Search for the cell housing the specified text and yield its (X, Y) center coordinate. 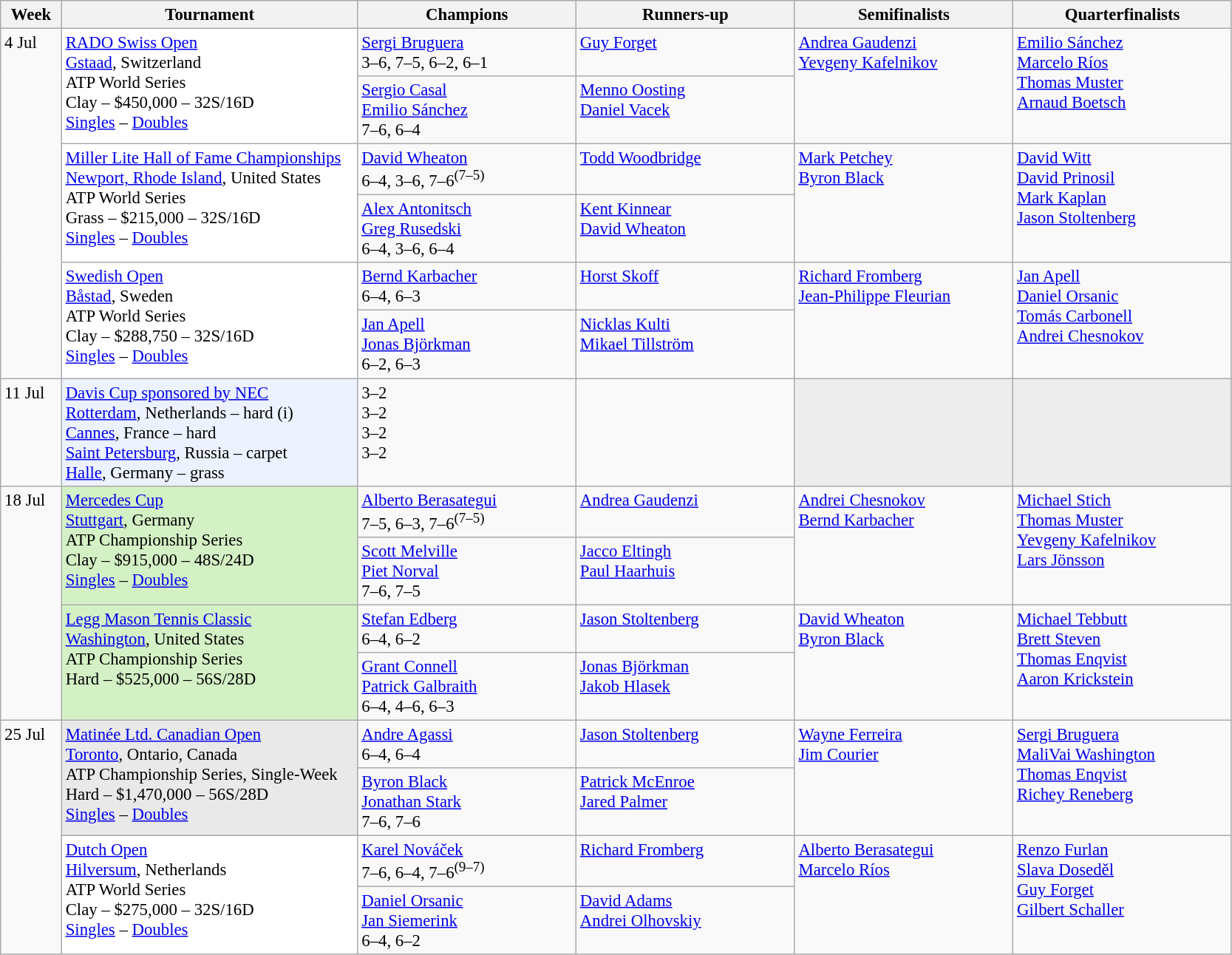
David Adams Andrei Olhovskiy (686, 921)
3–2 3–2 3–2 3–2 (467, 432)
11 Jul (31, 432)
Sergi Bruguera 3–6, 7–5, 6–2, 6–1 (467, 53)
Week (31, 15)
Grant Connell Patrick Galbraith 6–4, 4–6, 6–3 (467, 687)
Jan Apell Daniel Orsanic Tomás Carbonell Andrei Chesnokov (1123, 321)
4 Jul (31, 204)
Michael Stich Thomas Muster Yevgeny Kafelnikov Lars Jönsson (1123, 546)
Daniel Orsanic Jan Siemerink 6–4, 6–2 (467, 921)
David Wheaton Byron Black (904, 662)
Davis Cup sponsored by NEC Rotterdam, Netherlands – hard (i) Cannes, France – hard Saint Petersburg, Russia – carpet Halle, Germany – grass (210, 432)
Renzo Furlan Slava Doseděl Guy Forget Gilbert Schaller (1123, 894)
Menno Oosting Daniel Vacek (686, 110)
Wayne Ferreira Jim Courier (904, 778)
David Wheaton 6–4, 3–6, 7–6(7–5) (467, 170)
Todd Woodbridge (686, 170)
25 Jul (31, 837)
Andre Agassi 6–4, 6–4 (467, 744)
RADO Swiss Open Gstaad, SwitzerlandATP World SeriesClay – $450,000 – 32S/16D Singles – Doubles (210, 86)
Alberto Berasategui 7–5, 6–3, 7–6(7–5) (467, 512)
Miller Lite Hall of Fame Championships Newport, Rhode Island, United StatesATP World SeriesGrass – $215,000 – 32S/16D Singles – Doubles (210, 204)
Alberto Berasategui Marcelo Ríos (904, 894)
Richard Fromberg (686, 860)
Matinée Ltd. Canadian Open Toronto, Ontario, CanadaATP Championship Series, Single-WeekHard – $1,470,000 – 56S/28D Singles – Doubles (210, 778)
Scott Melville Piet Norval 7–6, 7–5 (467, 571)
Alex Antonitsch Greg Rusedski 6–4, 3–6, 6–4 (467, 229)
Karel Nováček 7–6, 6–4, 7–6(9–7) (467, 860)
Emilio Sánchez Marcelo Ríos Thomas Muster Arnaud Boetsch (1123, 86)
Swedish Open Båstad, SwedenATP World SeriesClay – $288,750 – 32S/16D Singles – Doubles (210, 321)
Tournament (210, 15)
Semifinalists (904, 15)
Guy Forget (686, 53)
Legg Mason Tennis Classic Washington, United StatesATP Championship SeriesHard – $525,000 – 56S/28D (210, 662)
18 Jul (31, 603)
Jonas Björkman Jakob Hlasek (686, 687)
Champions (467, 15)
Mercedes Cup Stuttgart, GermanyATP Championship SeriesClay – $915,000 – 48S/24D Singles – Doubles (210, 546)
Stefan Edberg 6–4, 6–2 (467, 628)
David Witt David Prinosil Mark Kaplan Jason Stoltenberg (1123, 204)
Jacco Eltingh Paul Haarhuis (686, 571)
Patrick McEnroe Jared Palmer (686, 802)
Andrea Gaudenzi (686, 512)
Quarterfinalists (1123, 15)
Byron Black Jonathan Stark 7–6, 7–6 (467, 802)
Nicklas Kulti Mikael Tillström (686, 344)
Kent Kinnear David Wheaton (686, 229)
Horst Skoff (686, 287)
Runners-up (686, 15)
Mark Petchey Byron Black (904, 204)
Dutch Open Hilversum, NetherlandsATP World SeriesClay – $275,000 – 32S/16D Singles – Doubles (210, 894)
Andrea Gaudenzi Yevgeny Kafelnikov (904, 86)
Jan Apell Jonas Björkman 6–2, 6–3 (467, 344)
Bernd Karbacher 6–4, 6–3 (467, 287)
Sergio Casal Emilio Sánchez 7–6, 6–4 (467, 110)
Sergi Bruguera MaliVai Washington Thomas Enqvist Richey Reneberg (1123, 778)
Richard Fromberg Jean-Philippe Fleurian (904, 321)
Michael Tebbutt Brett Steven Thomas Enqvist Aaron Krickstein (1123, 662)
Andrei Chesnokov Bernd Karbacher (904, 546)
